Determine the (X, Y) coordinate at the center of the cell enclosing the given text.  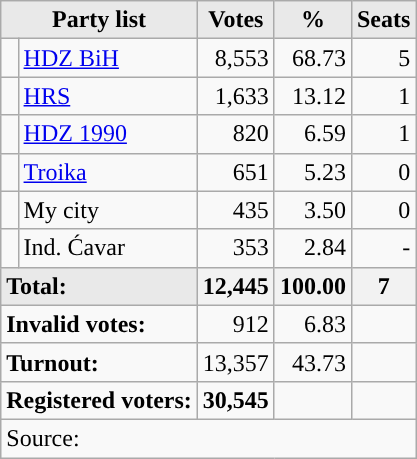
435 (236, 210)
HDZ 1990 (108, 134)
2.84 (312, 248)
100.00 (312, 286)
Troika (108, 172)
13.12 (312, 96)
My city (108, 210)
6.83 (312, 324)
Total: (100, 286)
353 (236, 248)
Registered voters: (100, 400)
HRS (108, 96)
Votes (236, 20)
Party list (100, 20)
30,545 (236, 400)
- (383, 248)
8,553 (236, 58)
912 (236, 324)
820 (236, 134)
6.59 (312, 134)
HDZ BiH (108, 58)
13,357 (236, 362)
5 (383, 58)
Turnout: (100, 362)
651 (236, 172)
1,633 (236, 96)
Invalid votes: (100, 324)
43.73 (312, 362)
3.50 (312, 210)
12,445 (236, 286)
Ind. Ćavar (108, 248)
% (312, 20)
Source: (208, 438)
68.73 (312, 58)
Seats (383, 20)
5.23 (312, 172)
7 (383, 286)
